Return (X, Y) of the center of cell containing provided text 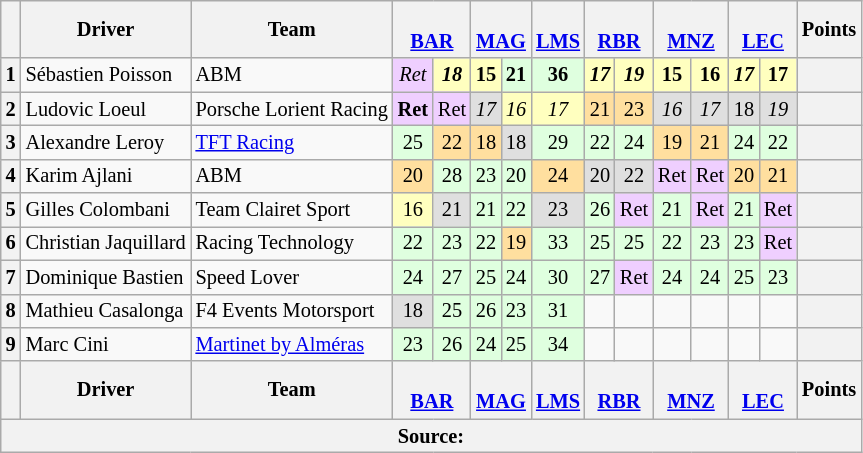
29 (558, 142)
Source: (431, 436)
36 (558, 75)
33 (558, 243)
30 (558, 277)
31 (558, 311)
Ludovic Loeul (106, 109)
Speed Lover (292, 277)
28 (452, 176)
Porsche Lorient Racing (292, 109)
8 (11, 311)
Team Clairet Sport (292, 210)
3 (11, 142)
7 (11, 277)
Alexandre Leroy (106, 142)
Gilles Colombani (106, 210)
Christian Jaquillard (106, 243)
2 (11, 109)
Martinet by Alméras (292, 344)
4 (11, 176)
F4 Events Motorsport (292, 311)
Sébastien Poisson (106, 75)
TFT Racing (292, 142)
5 (11, 210)
Dominique Bastien (106, 277)
Karim Ajlani (106, 176)
34 (558, 344)
1 (11, 75)
Racing Technology (292, 243)
6 (11, 243)
Mathieu Casalonga (106, 311)
Marc Cini (106, 344)
9 (11, 344)
